Locate the cell with the specified text and output its [X, Y] center coordinate. 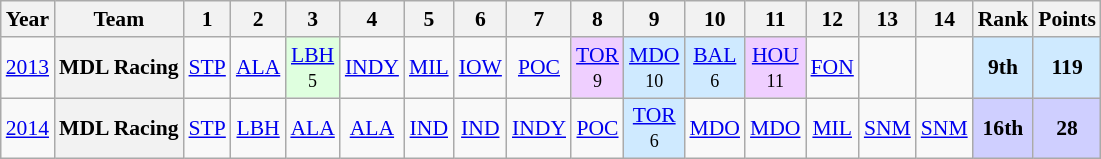
Rank [1004, 19]
HOU11 [776, 68]
3 [312, 19]
LBH [258, 128]
14 [944, 19]
Points [1067, 19]
119 [1067, 68]
Year [28, 19]
13 [888, 19]
LBH5 [312, 68]
4 [372, 19]
FON [832, 68]
16th [1004, 128]
8 [598, 19]
TOR9 [598, 68]
2014 [28, 128]
9th [1004, 68]
11 [776, 19]
5 [429, 19]
MDO10 [654, 68]
2 [258, 19]
IOW [480, 68]
7 [539, 19]
28 [1067, 128]
Team [118, 19]
6 [480, 19]
1 [208, 19]
BAL6 [714, 68]
10 [714, 19]
2013 [28, 68]
TOR6 [654, 128]
12 [832, 19]
9 [654, 19]
